Capture the cell that displays the provided text and extract its (X, Y) central coordinate. 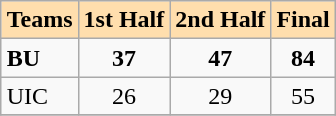
Teams (40, 20)
29 (220, 96)
2nd Half (220, 20)
37 (124, 58)
1st Half (124, 20)
Final (303, 20)
UIC (40, 96)
BU (40, 58)
47 (220, 58)
26 (124, 96)
55 (303, 96)
84 (303, 58)
